Return [X, Y] of the center of cell containing provided text 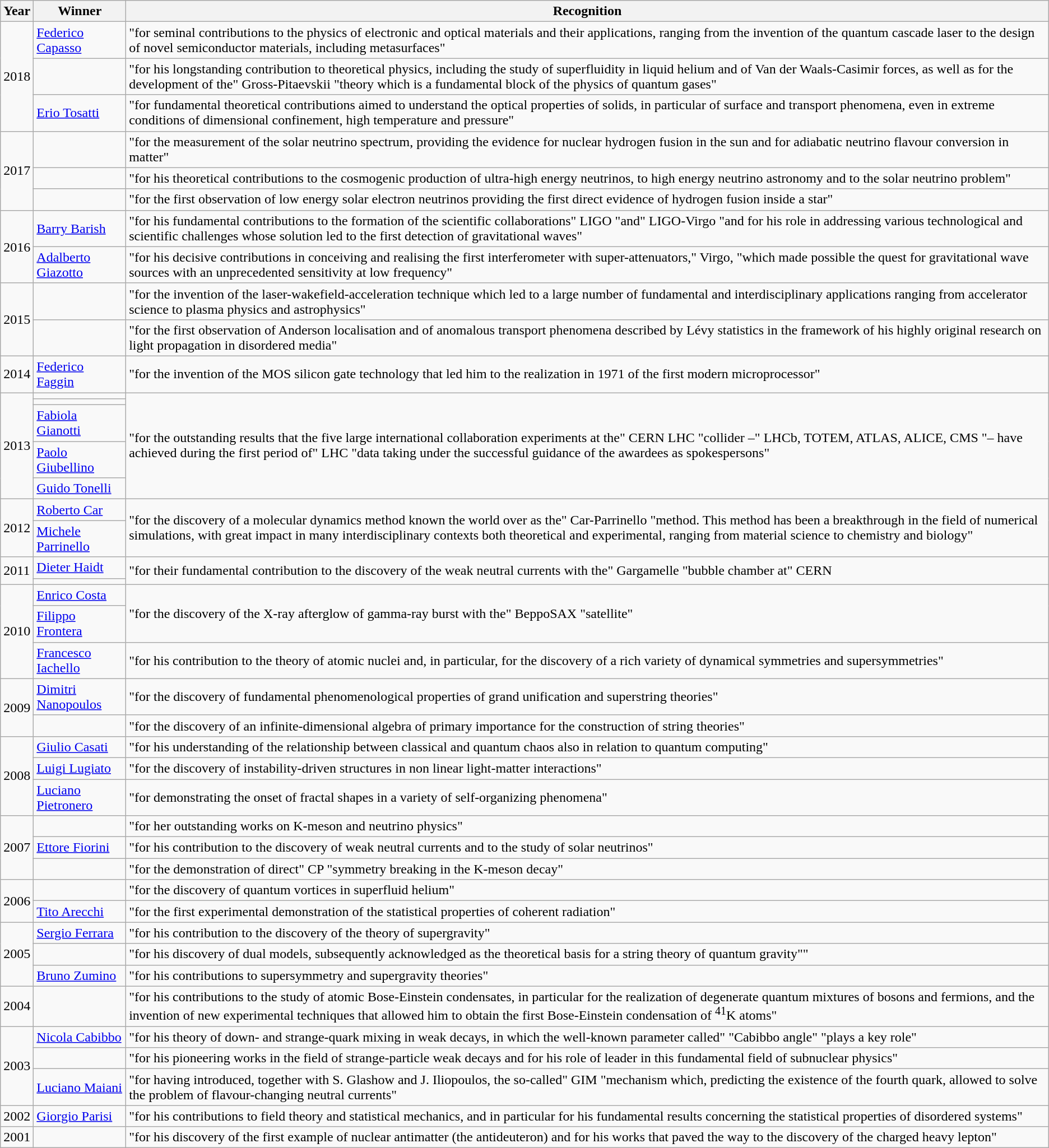
"for the discovery of quantum vortices in superfluid helium" [587, 890]
2018 [17, 76]
"for the demonstration of direct" CP "symmetry breaking in the K-meson decay" [587, 869]
"for his discovery of dual models, subsequently acknowledged as the theoretical basis for a string theory of quantum gravity"" [587, 954]
2012 [17, 528]
Barry Barish [80, 229]
Ettore Fiorini [80, 848]
2001 [17, 1137]
Enrico Costa [80, 595]
Luciano Pietronero [80, 797]
Francesco Iachello [80, 660]
Luciano Maiani [80, 1087]
2007 [17, 848]
"for his theory of down- and strange-quark mixing in weak decays, in which the well-known parameter called" "Cabibbo angle" "plays a key role" [587, 1037]
"for his contribution to the discovery of weak neutral currents and to the study of solar neutrinos" [587, 848]
"for his understanding of the relationship between classical and quantum chaos also in relation to quantum computing" [587, 747]
"for the invention of the MOS silicon gate technology that led him to the realization in 1971 of the first modern microprocessor" [587, 374]
Paolo Giubellino [80, 459]
2017 [17, 170]
"for her outstanding works on K-meson and neutrino physics" [587, 826]
2003 [17, 1066]
2002 [17, 1116]
2014 [17, 374]
"for the discovery of instability-driven structures in non linear light-matter interactions" [587, 768]
Winner [80, 11]
Guido Tonelli [80, 489]
2008 [17, 775]
2016 [17, 247]
2004 [17, 1006]
Fabiola Gianotti [80, 424]
"for his contributions to supersymmetry and supergravity theories" [587, 975]
Giorgio Parisi [80, 1116]
"for their fundamental contribution to the discovery of the weak neutral currents with the" Gargamelle "bubble chamber at" CERN [587, 570]
2009 [17, 707]
Recognition [587, 11]
"for the discovery of fundamental phenomenological properties of grand unification and superstring theories" [587, 697]
Nicola Cabibbo [80, 1037]
2011 [17, 570]
"for the discovery of the X-ray afterglow of gamma-ray burst with the" BeppoSAX "satellite" [587, 613]
Federico Faggin [80, 374]
Dieter Haidt [80, 568]
2010 [17, 631]
2006 [17, 901]
Year [17, 11]
Sergio Ferrara [80, 933]
"for demonstrating the onset of fractal shapes in a variety of self-organizing phenomena" [587, 797]
Giulio Casati [80, 747]
"for the first experimental demonstration of the statistical properties of coherent radiation" [587, 912]
2013 [17, 445]
Federico Capasso [80, 40]
"for the discovery of an infinite-dimensional algebra of primary importance for the construction of string theories" [587, 726]
Filippo Frontera [80, 624]
Adalberto Giazotto [80, 264]
"for his contribution to the discovery of the theory of supergravity" [587, 933]
2005 [17, 954]
Luigi Lugiato [80, 768]
Dimitri Nanopoulos [80, 697]
Michele Parrinello [80, 539]
"for the first observation of low energy solar electron neutrinos providing the first direct evidence of hydrogen fusion inside a star" [587, 199]
Tito Arecchi [80, 912]
2015 [17, 319]
Roberto Car [80, 510]
Erio Tosatti [80, 113]
"for his pioneering works in the field of strange-particle weak decays and for his role of leader in this fundamental field of subnuclear physics" [587, 1058]
Bruno Zumino [80, 975]
